Extract the (x, y) coordinate from the center of the cell holding the provided text.  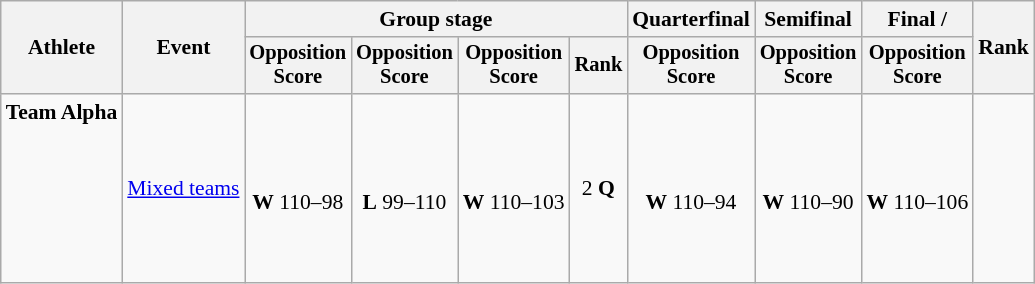
Group stage (436, 19)
2 Q (599, 188)
Athlete (62, 48)
W 110–90 (808, 188)
W 110–103 (514, 188)
Event (183, 48)
W 110–94 (691, 188)
Semifinal (808, 19)
Mixed teams (183, 188)
Quarterfinal (691, 19)
Team Alpha (62, 188)
W 110–106 (917, 188)
W 110–98 (298, 188)
Final / (917, 19)
L 99–110 (404, 188)
